Provide the (x, y) coordinate of the cell's center where the given text is located.  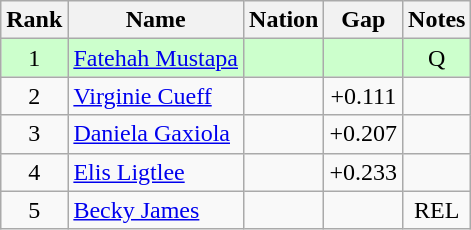
Rank (34, 20)
Q (437, 58)
+0.111 (364, 96)
Nation (284, 20)
REL (437, 210)
2 (34, 96)
3 (34, 134)
Becky James (156, 210)
+0.207 (364, 134)
Elis Ligtlee (156, 172)
+0.233 (364, 172)
Virginie Cueff (156, 96)
Gap (364, 20)
1 (34, 58)
5 (34, 210)
4 (34, 172)
Fatehah Mustapa (156, 58)
Notes (437, 20)
Name (156, 20)
Daniela Gaxiola (156, 134)
